Capture the cell that displays the provided text and extract its (X, Y) central coordinate. 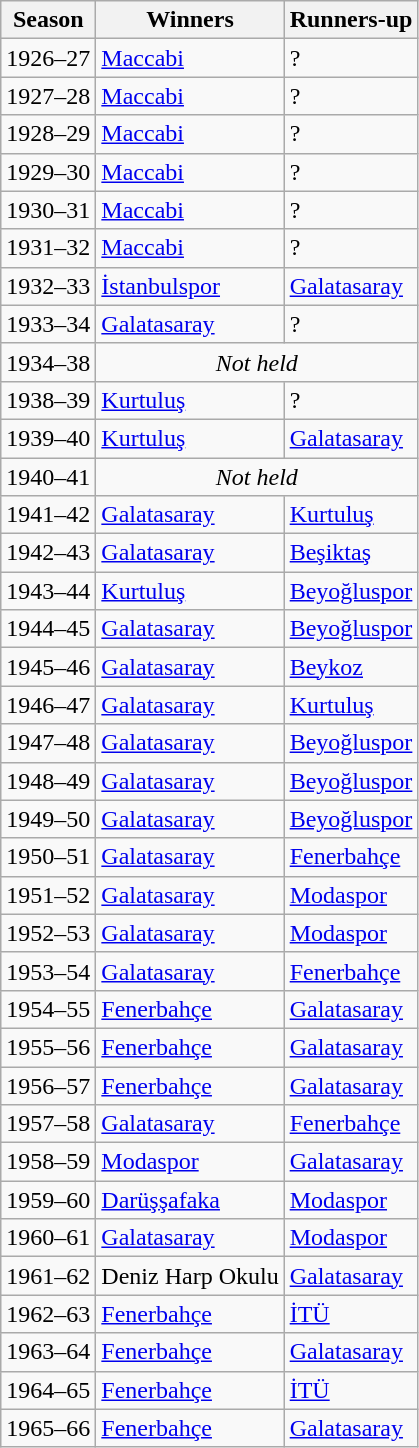
1934–38 (48, 362)
1951–52 (48, 895)
1949–50 (48, 819)
1933–34 (48, 324)
Deniz Harp Okulu (190, 1276)
1927–28 (48, 96)
Beşiktaş (351, 553)
1952–53 (48, 933)
1929–30 (48, 172)
1928–29 (48, 134)
1963–64 (48, 1352)
Winners (190, 20)
1930–31 (48, 210)
1954–55 (48, 1009)
1947–48 (48, 743)
1940–41 (48, 477)
1941–42 (48, 515)
1957–58 (48, 1124)
Season (48, 20)
1943–44 (48, 591)
1950–51 (48, 857)
1953–54 (48, 971)
1938–39 (48, 400)
1932–33 (48, 286)
1961–62 (48, 1276)
Darüşşafaka (190, 1200)
1948–49 (48, 781)
1926–27 (48, 58)
1956–57 (48, 1085)
Runners-up (351, 20)
1962–63 (48, 1314)
İstanbulspor (190, 286)
1939–40 (48, 438)
1945–46 (48, 667)
1942–43 (48, 553)
1955–56 (48, 1047)
1964–65 (48, 1390)
1931–32 (48, 248)
Beykoz (351, 667)
1965–66 (48, 1428)
1946–47 (48, 705)
1960–61 (48, 1238)
1959–60 (48, 1200)
1944–45 (48, 629)
1958–59 (48, 1162)
